Search for the cell housing the specified text and yield its (X, Y) center coordinate. 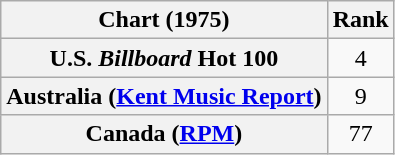
Australia (Kent Music Report) (164, 96)
U.S. Billboard Hot 100 (164, 58)
Chart (1975) (164, 20)
Canada (RPM) (164, 134)
Rank (360, 20)
9 (360, 96)
77 (360, 134)
4 (360, 58)
